Capture the cell that displays the provided text and extract its (X, Y) central coordinate. 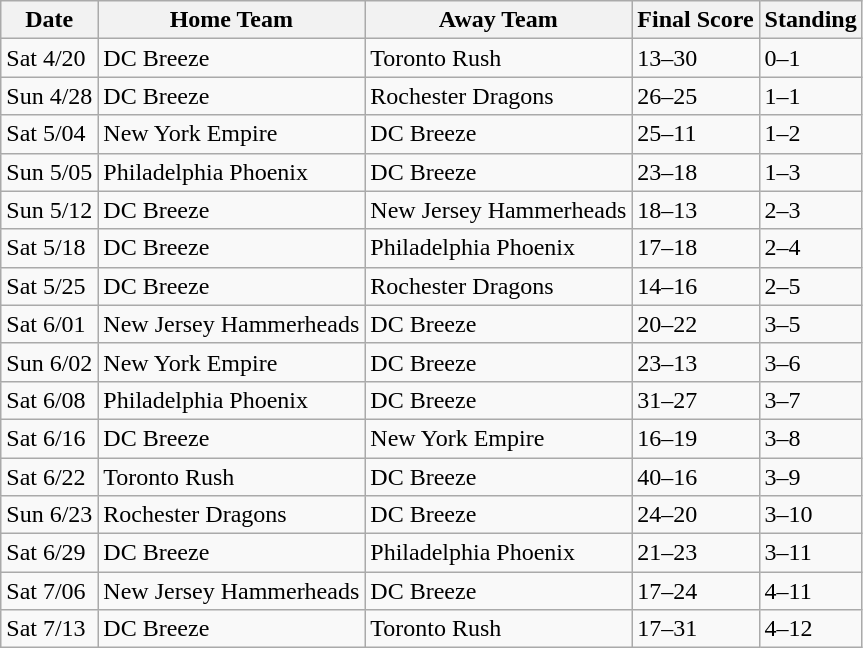
3–10 (810, 515)
3–11 (810, 553)
3–9 (810, 477)
2–5 (810, 286)
Sat 7/13 (50, 629)
3–5 (810, 324)
17–31 (696, 629)
Away Team (498, 20)
Sat 4/20 (50, 58)
26–25 (696, 96)
Sun 5/05 (50, 172)
25–11 (696, 134)
Sat 7/06 (50, 591)
3–7 (810, 400)
Sun 6/02 (50, 362)
1–2 (810, 134)
4–12 (810, 629)
Sat 6/16 (50, 438)
24–20 (696, 515)
3–6 (810, 362)
2–4 (810, 248)
1–1 (810, 96)
Sat 6/29 (50, 553)
18–13 (696, 210)
20–22 (696, 324)
23–13 (696, 362)
Sat 6/01 (50, 324)
Date (50, 20)
17–18 (696, 248)
Sat 6/22 (50, 477)
4–11 (810, 591)
13–30 (696, 58)
Sat 5/25 (50, 286)
Sun 6/23 (50, 515)
Standing (810, 20)
16–19 (696, 438)
40–16 (696, 477)
2–3 (810, 210)
1–3 (810, 172)
23–18 (696, 172)
17–24 (696, 591)
Sat 5/18 (50, 248)
0–1 (810, 58)
31–27 (696, 400)
14–16 (696, 286)
Sat 5/04 (50, 134)
Final Score (696, 20)
Sat 6/08 (50, 400)
Sun 4/28 (50, 96)
Sun 5/12 (50, 210)
Home Team (232, 20)
21–23 (696, 553)
3–8 (810, 438)
